Find where the given text appears and provide that cell's center as (X, Y) coordinate. 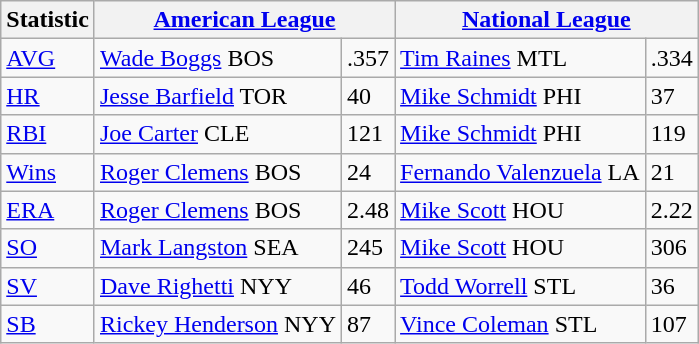
Fernando Valenzuela LA (520, 172)
Mark Langston SEA (218, 248)
HR (48, 96)
AVG (48, 58)
RBI (48, 134)
87 (368, 324)
.334 (672, 58)
24 (368, 172)
Rickey Henderson NYY (218, 324)
Tim Raines MTL (520, 58)
ERA (48, 210)
Joe Carter CLE (218, 134)
Todd Worrell STL (520, 286)
21 (672, 172)
46 (368, 286)
2.48 (368, 210)
107 (672, 324)
121 (368, 134)
119 (672, 134)
National League (547, 20)
SV (48, 286)
2.22 (672, 210)
Wins (48, 172)
Statistic (48, 20)
Vince Coleman STL (520, 324)
SO (48, 248)
37 (672, 96)
Wade Boggs BOS (218, 58)
40 (368, 96)
.357 (368, 58)
36 (672, 286)
American League (244, 20)
SB (48, 324)
306 (672, 248)
Dave Righetti NYY (218, 286)
245 (368, 248)
Jesse Barfield TOR (218, 96)
